Return (x, y) of the center of cell containing provided text 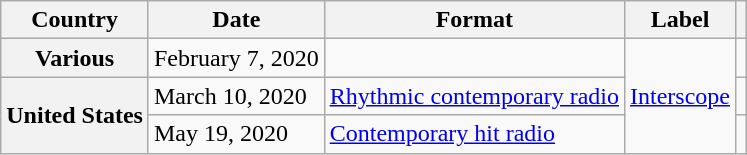
Country (75, 20)
Interscope (680, 96)
Date (236, 20)
Various (75, 58)
United States (75, 115)
Rhythmic contemporary radio (474, 96)
February 7, 2020 (236, 58)
Format (474, 20)
May 19, 2020 (236, 134)
Contemporary hit radio (474, 134)
Label (680, 20)
March 10, 2020 (236, 96)
